Return [X, Y] of the center of cell containing provided text 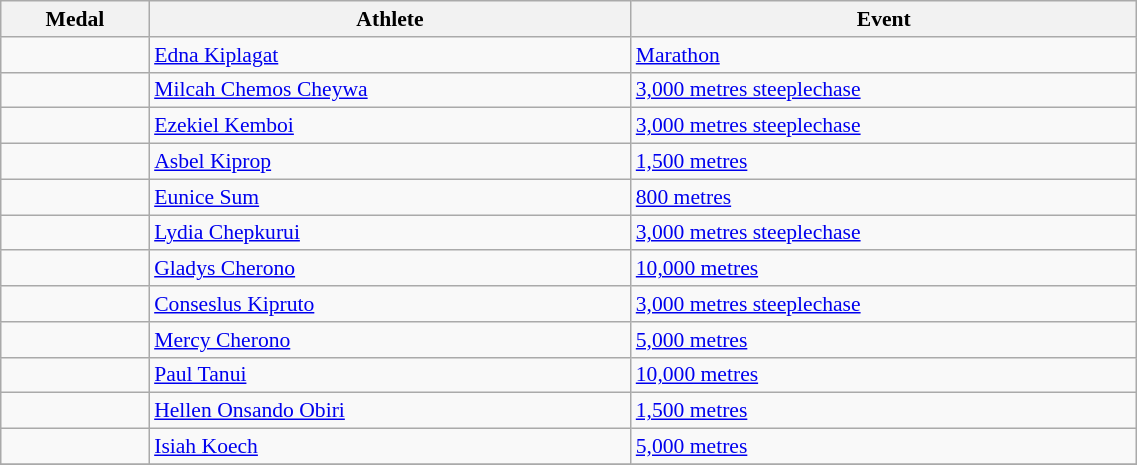
Hellen Onsando Obiri [390, 411]
Milcah Chemos Cheywa [390, 90]
Athlete [390, 19]
Medal [75, 19]
Isiah Koech [390, 447]
Event [884, 19]
Ezekiel Kemboi [390, 126]
Lydia Chepkurui [390, 233]
800 metres [884, 197]
Eunice Sum [390, 197]
Gladys Cherono [390, 269]
Edna Kiplagat [390, 55]
Mercy Cherono [390, 340]
Conseslus Kipruto [390, 304]
Paul Tanui [390, 375]
Marathon [884, 55]
Asbel Kiprop [390, 162]
